Determine the [x, y] coordinate at the center of the cell enclosing the given text.  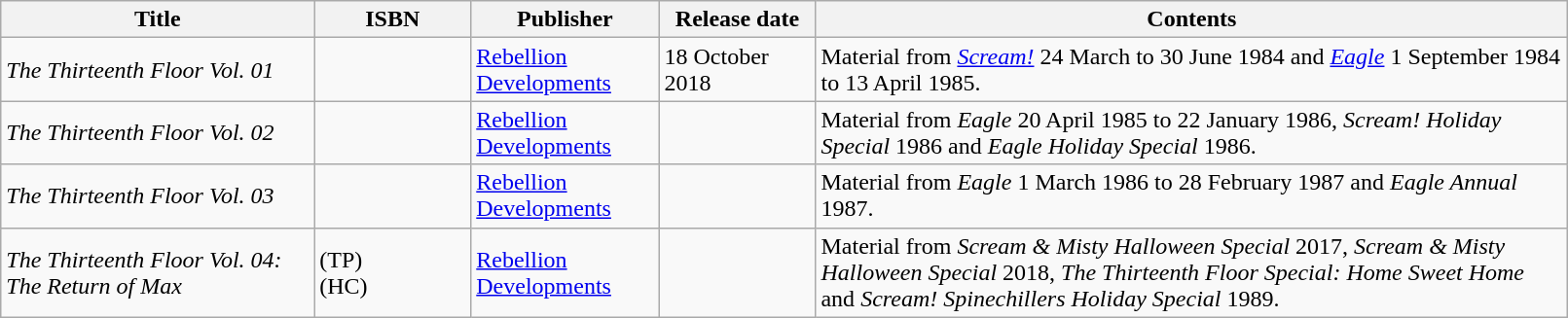
Material from Eagle 20 April 1985 to 22 January 1986, Scream! Holiday Special 1986 and Eagle Holiday Special 1986. [1191, 132]
The Thirteenth Floor Vol. 03 [158, 196]
Publisher [565, 19]
The Thirteenth Floor Vol. 02 [158, 132]
Release date [738, 19]
(TP) (HC) [393, 272]
The Thirteenth Floor Vol. 04: The Return of Max [158, 272]
Title [158, 19]
ISBN [393, 19]
Material from Scream! 24 March to 30 June 1984 and Eagle 1 September 1984 to 13 April 1985. [1191, 70]
Contents [1191, 19]
The Thirteenth Floor Vol. 01 [158, 70]
Material from Eagle 1 March 1986 to 28 February 1987 and Eagle Annual 1987. [1191, 196]
18 October 2018 [738, 70]
